Search for the cell housing the specified text and yield its (x, y) center coordinate. 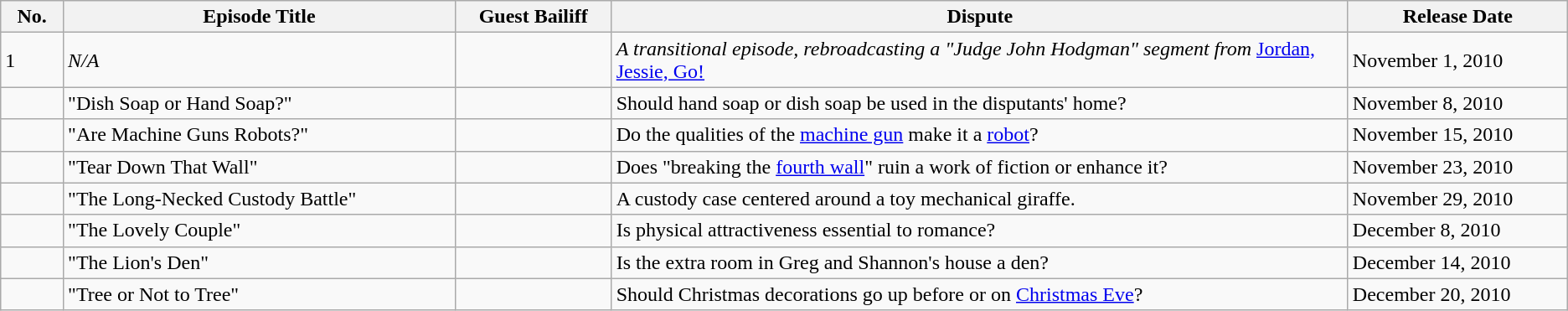
Does "breaking the fourth wall" ruin a work of fiction or enhance it? (980, 167)
November 1, 2010 (1457, 60)
Should Christmas decorations go up before or on Christmas Eve? (980, 294)
November 8, 2010 (1457, 103)
Is physical attractiveness essential to romance? (980, 231)
December 8, 2010 (1457, 231)
A custody case centered around a toy mechanical giraffe. (980, 199)
Release Date (1457, 17)
November 15, 2010 (1457, 135)
"The Lion's Den" (260, 262)
A transitional episode, rebroadcasting a "Judge John Hodgman" segment from Jordan, Jessie, Go! (980, 60)
November 29, 2010 (1457, 199)
"Tree or Not to Tree" (260, 294)
N/A (260, 60)
Guest Bailiff (533, 17)
1 (32, 60)
Should hand soap or dish soap be used in the disputants' home? (980, 103)
November 23, 2010 (1457, 167)
No. (32, 17)
"The Lovely Couple" (260, 231)
Do the qualities of the machine gun make it a robot? (980, 135)
December 20, 2010 (1457, 294)
"Tear Down That Wall" (260, 167)
Dispute (980, 17)
Is the extra room in Greg and Shannon's house a den? (980, 262)
"Dish Soap or Hand Soap?" (260, 103)
"The Long-Necked Custody Battle" (260, 199)
"Are Machine Guns Robots?" (260, 135)
Episode Title (260, 17)
December 14, 2010 (1457, 262)
